Search for the cell housing the specified text and yield its [X, Y] center coordinate. 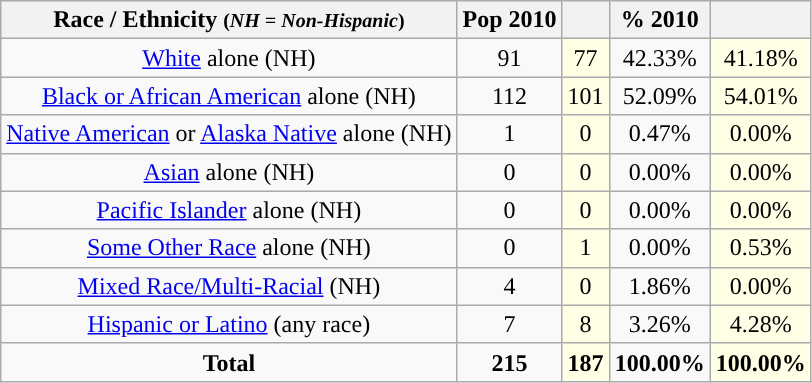
% 2010 [660, 20]
Black or African American alone (NH) [229, 96]
Mixed Race/Multi-Racial (NH) [229, 286]
4 [510, 286]
Race / Ethnicity (NH = Non-Hispanic) [229, 20]
77 [586, 58]
54.01% [760, 96]
Hispanic or Latino (any race) [229, 324]
91 [510, 58]
187 [586, 362]
0.47% [660, 134]
Total [229, 362]
White alone (NH) [229, 58]
Asian alone (NH) [229, 172]
3.26% [660, 324]
52.09% [660, 96]
0.53% [760, 248]
8 [586, 324]
Pacific Islander alone (NH) [229, 210]
Native American or Alaska Native alone (NH) [229, 134]
4.28% [760, 324]
101 [586, 96]
41.18% [760, 58]
Pop 2010 [510, 20]
1.86% [660, 286]
7 [510, 324]
42.33% [660, 58]
215 [510, 362]
112 [510, 96]
Some Other Race alone (NH) [229, 248]
